Locate the cell with the specified text and output its [x, y] center coordinate. 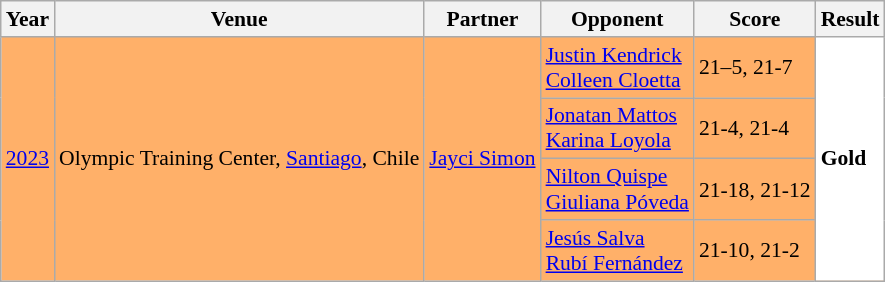
Jesús Salva Rubí Fernández [618, 250]
Result [850, 19]
Year [28, 19]
Olympic Training Center, Santiago, Chile [239, 159]
Score [755, 19]
21-10, 21-2 [755, 250]
21-4, 21-4 [755, 128]
Venue [239, 19]
21-18, 21-12 [755, 190]
Nilton Quispe Giuliana Póveda [618, 190]
Jonatan Mattos Karina Loyola [618, 128]
Jayci Simon [482, 159]
2023 [28, 159]
Opponent [618, 19]
Justin Kendrick Colleen Cloetta [618, 68]
21–5, 21-7 [755, 68]
Gold [850, 159]
Partner [482, 19]
